Search for the cell housing the specified text and yield its [X, Y] center coordinate. 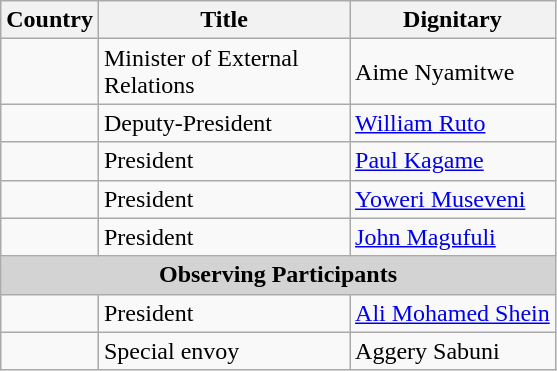
Minister of External Relations [224, 72]
Country [50, 20]
John Magufuli [453, 237]
Ali Mohamed Shein [453, 313]
Aime Nyamitwe [453, 72]
Title [224, 20]
Paul Kagame [453, 161]
Special envoy [224, 351]
Deputy-President [224, 123]
Yoweri Museveni [453, 199]
William Ruto [453, 123]
Aggery Sabuni [453, 351]
Observing Participants [278, 275]
Dignitary [453, 20]
